Pinpoint the cell where the given text exists, returning its [x, y] midpoint coordinate. 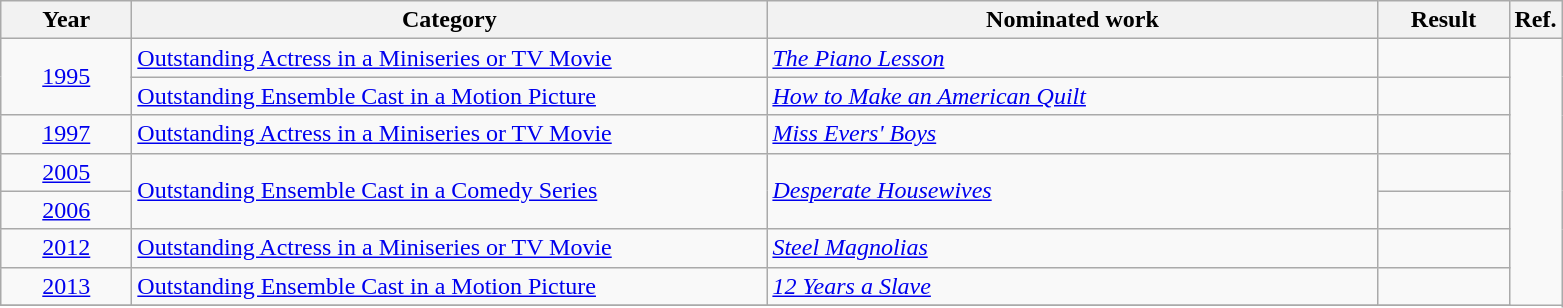
2005 [66, 172]
Outstanding Ensemble Cast in a Comedy Series [450, 191]
Result [1444, 20]
2006 [66, 210]
1995 [66, 77]
Category [450, 20]
2012 [66, 248]
2013 [66, 286]
Miss Evers' Boys [1072, 134]
Steel Magnolias [1072, 248]
Ref. [1536, 20]
How to Make an American Quilt [1072, 96]
12 Years a Slave [1072, 286]
Nominated work [1072, 20]
Year [66, 20]
Desperate Housewives [1072, 191]
The Piano Lesson [1072, 58]
1997 [66, 134]
